Output the (X, Y) coordinate of the center of the cell containing the given text.  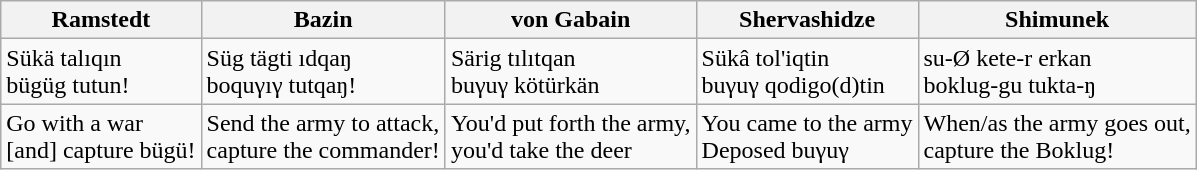
Sükâ tol'iqtinbuγuγ qodigo(d)tin (807, 72)
Shervashidze (807, 20)
Särig tılıtqanbuγuγ kötürkän (570, 72)
Ramstedt (101, 20)
Go with a war[and] capture bügü! (101, 136)
von Gabain (570, 20)
su-Ø kete-r erkanboklug-gu tukta-ŋ (1057, 72)
Shimunek (1057, 20)
You came to the armyDeposed buγuγ (807, 136)
Send the army to attack,capture the commander! (323, 136)
Süg tägti ıdqaŋboquγıγ tutqaŋ! (323, 72)
Bazin (323, 20)
When/as the army goes out,capture the Boklug! (1057, 136)
You'd put forth the army,you'd take the deer (570, 136)
Sükä talıqınbügüg tutun! (101, 72)
